Output the (x, y) coordinate of the center of the cell containing the given text.  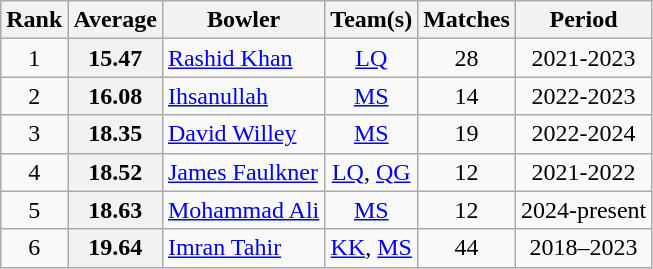
Average (116, 20)
4 (34, 172)
28 (467, 58)
LQ, QG (372, 172)
44 (467, 248)
2022-2023 (583, 96)
2022-2024 (583, 134)
18.63 (116, 210)
14 (467, 96)
19 (467, 134)
6 (34, 248)
David Willey (243, 134)
Ihsanullah (243, 96)
Matches (467, 20)
2018–2023 (583, 248)
5 (34, 210)
2021-2022 (583, 172)
16.08 (116, 96)
Mohammad Ali (243, 210)
Team(s) (372, 20)
2021-2023 (583, 58)
KK, MS (372, 248)
LQ (372, 58)
19.64 (116, 248)
18.52 (116, 172)
James Faulkner (243, 172)
1 (34, 58)
18.35 (116, 134)
15.47 (116, 58)
Imran Tahir (243, 248)
3 (34, 134)
Period (583, 20)
Bowler (243, 20)
Rashid Khan (243, 58)
2024-present (583, 210)
2 (34, 96)
Rank (34, 20)
